From the cell containing the given text, extract its center point as [X, Y] coordinate. 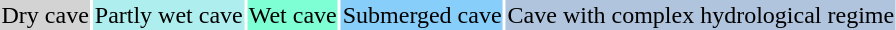
Wet cave [292, 15]
Submerged cave [422, 15]
Partly wet cave [168, 15]
Cave with complex hydrological regime [701, 15]
Dry cave [45, 15]
